Determine the (X, Y) coordinate at the center of the cell enclosing the given text.  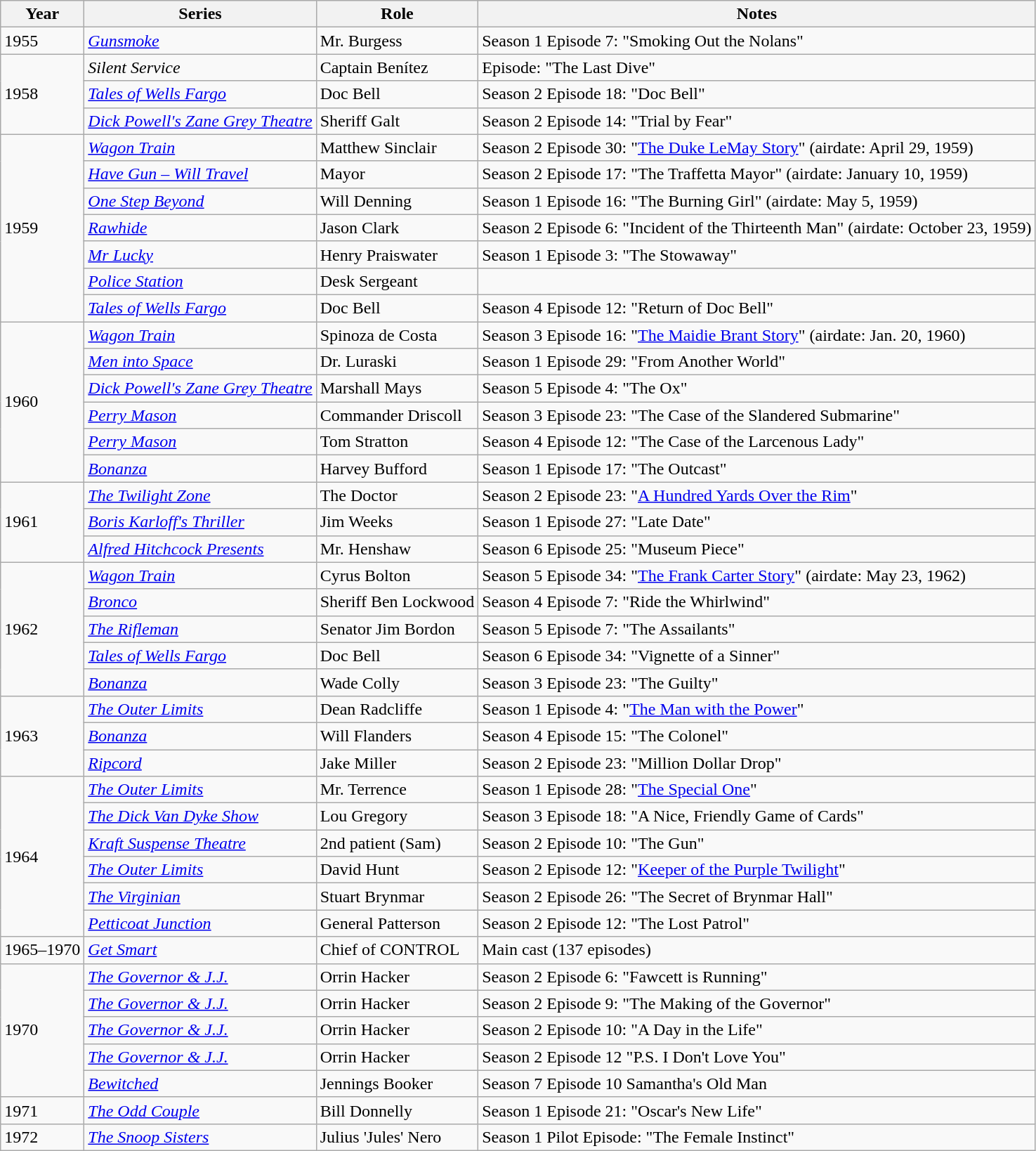
Ripcord (200, 762)
Sheriff Ben Lockwood (398, 602)
1963 (42, 736)
Season 3 Episode 23: "The Guilty" (757, 682)
Silent Service (200, 67)
Season 1 Episode 28: "The Special One" (757, 790)
2nd patient (Sam) (398, 843)
Gunsmoke (200, 41)
General Patterson (398, 923)
Season 7 Episode 10 Samantha's Old Man (757, 1084)
Season 2 Episode 14: "Trial by Fear" (757, 121)
Season 1 Pilot Episode: "The Female Instinct" (757, 1137)
David Hunt (398, 870)
Bronco (200, 602)
Season 1 Episode 4: "The Man with the Power" (757, 709)
1961 (42, 522)
The Rifleman (200, 629)
Desk Sergeant (398, 281)
1964 (42, 857)
Sheriff Galt (398, 121)
Season 2 Episode 10: "The Gun" (757, 843)
Season 1 Episode 16: "The Burning Girl" (airdate: May 5, 1959) (757, 201)
Bill Donnelly (398, 1110)
Season 6 Episode 25: "Museum Piece" (757, 549)
Mr. Burgess (398, 41)
Men into Space (200, 362)
Captain Benítez (398, 67)
Commander Driscoll (398, 415)
Stuart Brynmar (398, 897)
Rawhide (200, 228)
Year (42, 14)
Season 2 Episode 23: "A Hundred Yards Over the Rim" (757, 495)
The Dick Van Dyke Show (200, 817)
Matthew Sinclair (398, 148)
Mr Lucky (200, 254)
Jim Weeks (398, 522)
The Virginian (200, 897)
Spinoza de Costa (398, 335)
The Snoop Sisters (200, 1137)
Alfred Hitchcock Presents (200, 549)
Jake Miller (398, 762)
Cyrus Bolton (398, 575)
Season 1 Episode 7: "Smoking Out the Nolans" (757, 41)
Main cast (137 episodes) (757, 950)
The Odd Couple (200, 1110)
Bewitched (200, 1084)
Will Denning (398, 201)
Season 3 Episode 23: "The Case of the Slandered Submarine" (757, 415)
Season 3 Episode 16: "The Maidie Brant Story" (airdate: Jan. 20, 1960) (757, 335)
Mr. Terrence (398, 790)
1958 (42, 94)
Season 5 Episode 7: "The Assailants" (757, 629)
Henry Praiswater (398, 254)
Mr. Henshaw (398, 549)
1972 (42, 1137)
Dean Radcliffe (398, 709)
Season 2 Episode 6: "Incident of the Thirteenth Man" (airdate: October 23, 1959) (757, 228)
The Twilight Zone (200, 495)
Role (398, 14)
Senator Jim Bordon (398, 629)
Police Station (200, 281)
Season 1 Episode 17: "The Outcast" (757, 469)
Season 1 Episode 27: "Late Date" (757, 522)
Season 6 Episode 34: "Vignette of a Sinner" (757, 656)
Season 2 Episode 23: "Million Dollar Drop" (757, 762)
Jennings Booker (398, 1084)
Season 2 Episode 12 "P.S. I Don't Love You" (757, 1057)
Jason Clark (398, 228)
1960 (42, 402)
Chief of CONTROL (398, 950)
Series (200, 14)
Season 5 Episode 4: "The Ox" (757, 389)
Season 5 Episode 34: "The Frank Carter Story" (airdate: May 23, 1962) (757, 575)
1970 (42, 1030)
Wade Colly (398, 682)
Get Smart (200, 950)
Notes (757, 14)
Season 4 Episode 7: "Ride the Whirlwind" (757, 602)
Have Gun – Will Travel (200, 174)
Season 4 Episode 15: "The Colonel" (757, 736)
Season 1 Episode 21: "Oscar's New Life" (757, 1110)
Season 4 Episode 12: "The Case of the Larcenous Lady" (757, 442)
Season 2 Episode 30: "The Duke LeMay Story" (airdate: April 29, 1959) (757, 148)
Dr. Luraski (398, 362)
Episode: "The Last Dive" (757, 67)
Season 4 Episode 12: "Return of Doc Bell" (757, 308)
Will Flanders (398, 736)
1962 (42, 629)
Season 2 Episode 17: "The Traffetta Mayor" (airdate: January 10, 1959) (757, 174)
Harvey Bufford (398, 469)
Season 2 Episode 12: "The Lost Patrol" (757, 923)
The Doctor (398, 495)
Mayor (398, 174)
Marshall Mays (398, 389)
1955 (42, 41)
Season 2 Episode 18: "Doc Bell" (757, 94)
1971 (42, 1110)
Lou Gregory (398, 817)
Season 3 Episode 18: "A Nice, Friendly Game of Cards" (757, 817)
Julius 'Jules' Nero (398, 1137)
Season 2 Episode 9: "The Making of the Governor" (757, 1003)
Season 2 Episode 10: "A Day in the Life" (757, 1030)
Kraft Suspense Theatre (200, 843)
1959 (42, 228)
Petticoat Junction (200, 923)
Season 2 Episode 26: "The Secret of Brynmar Hall" (757, 897)
Season 1 Episode 29: "From Another World" (757, 362)
Boris Karloff's Thriller (200, 522)
Tom Stratton (398, 442)
Season 1 Episode 3: "The Stowaway" (757, 254)
1965–1970 (42, 950)
Season 2 Episode 6: "Fawcett is Running" (757, 977)
Season 2 Episode 12: "Keeper of the Purple Twilight" (757, 870)
One Step Beyond (200, 201)
